Capture the cell that displays the provided text and extract its [X, Y] central coordinate. 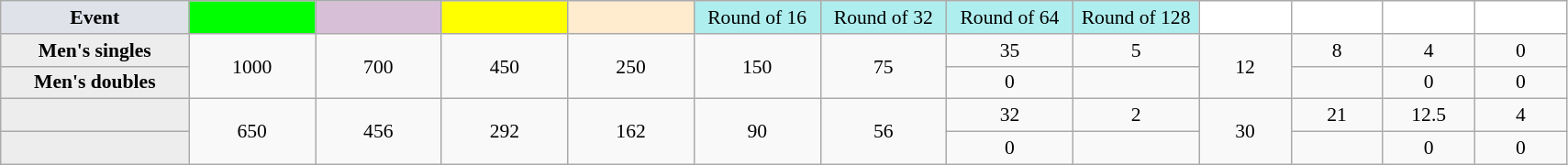
12.5 [1429, 115]
8 [1337, 50]
700 [379, 66]
Men's singles [95, 50]
12 [1245, 66]
2 [1136, 115]
35 [1010, 50]
90 [757, 132]
150 [757, 66]
Event [95, 17]
Round of 32 [884, 17]
456 [379, 132]
5 [1136, 50]
Round of 16 [757, 17]
Round of 64 [1010, 17]
Men's doubles [95, 82]
250 [631, 66]
30 [1245, 132]
21 [1337, 115]
56 [884, 132]
1000 [252, 66]
75 [884, 66]
32 [1010, 115]
292 [505, 132]
650 [252, 132]
450 [505, 66]
162 [631, 132]
Round of 128 [1136, 17]
